Provide the (X, Y) coordinate of the cell's center where the given text is located.  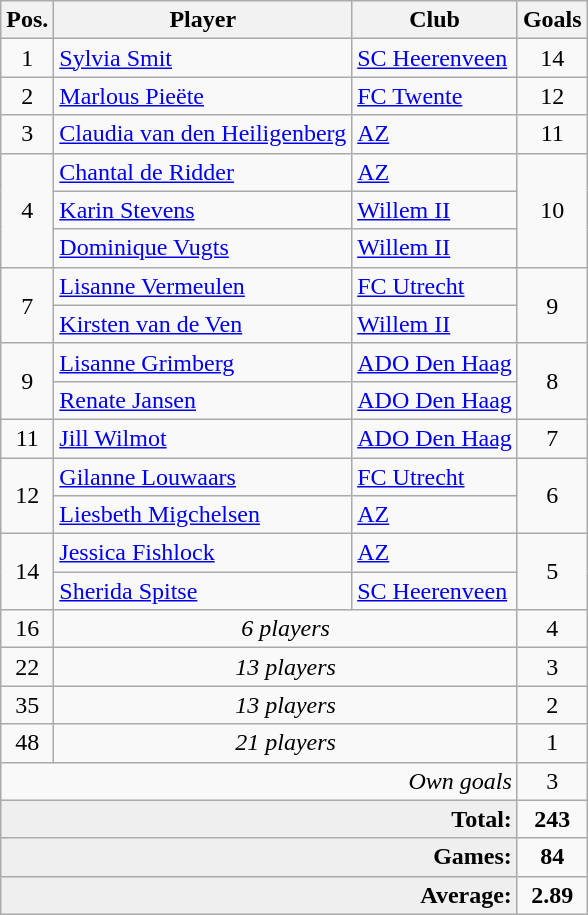
Chantal de Ridder (203, 172)
Club (435, 20)
Total: (260, 819)
Sherida Spitse (203, 591)
6 players (286, 629)
Lisanne Grimberg (203, 362)
243 (552, 819)
84 (552, 857)
Karin Stevens (203, 210)
8 (552, 381)
Claudia van den Heiligenberg (203, 134)
Dominique Vugts (203, 248)
35 (28, 705)
Goals (552, 20)
Lisanne Vermeulen (203, 286)
22 (28, 667)
Marlous Pieëte (203, 96)
Own goals (260, 781)
21 players (286, 743)
Pos. (28, 20)
FC Twente (435, 96)
Average: (260, 895)
2.89 (552, 895)
48 (28, 743)
Gilanne Louwaars (203, 477)
5 (552, 572)
Jill Wilmot (203, 438)
Kirsten van de Ven (203, 324)
Jessica Fishlock (203, 553)
Games: (260, 857)
Sylvia Smit (203, 58)
6 (552, 496)
Liesbeth Migchelsen (203, 515)
Player (203, 20)
10 (552, 210)
16 (28, 629)
Renate Jansen (203, 400)
